Return the [X, Y] coordinate for the center point of the cell that contains the specified text.  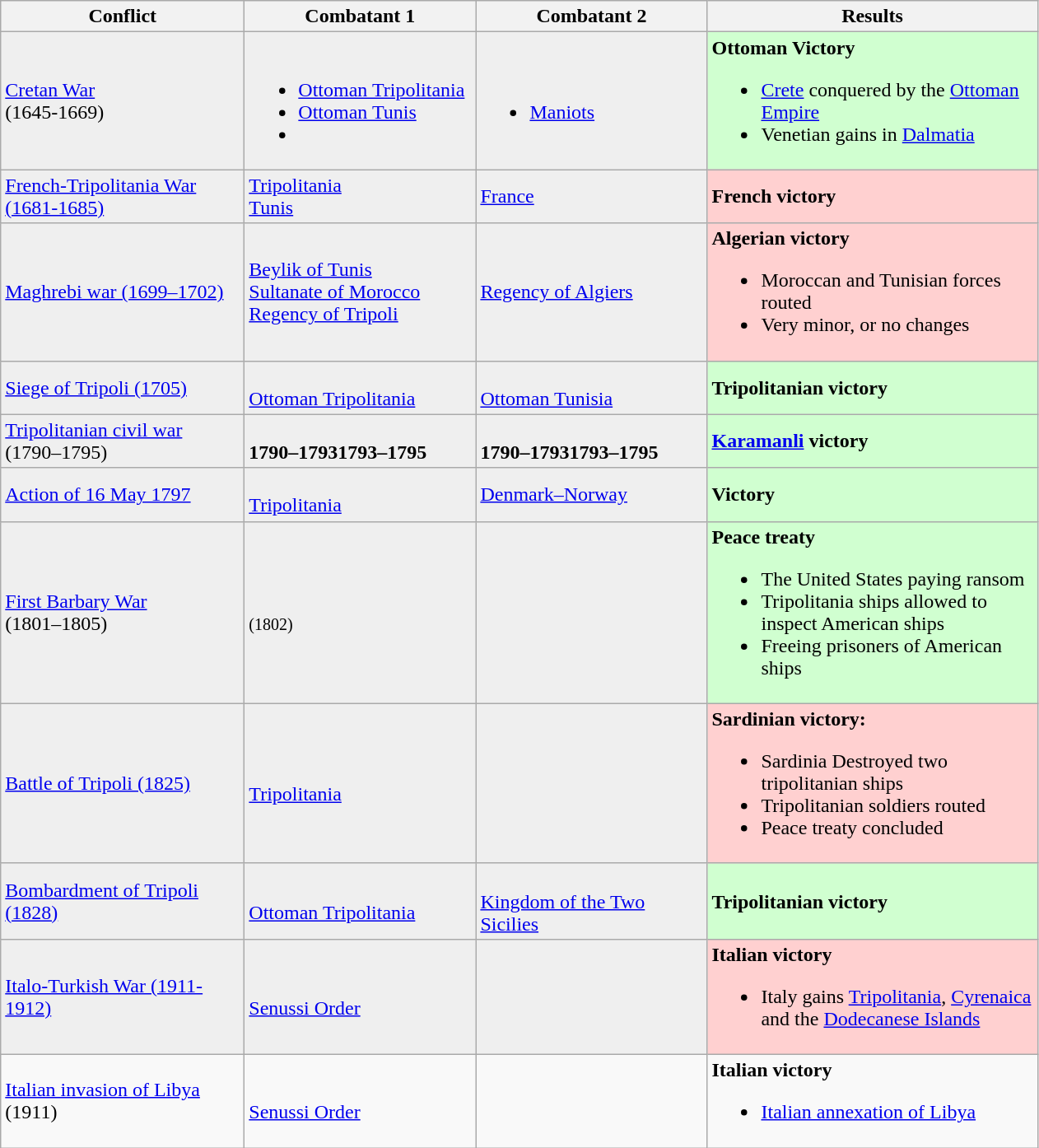
Ottoman Tunisia [591, 387]
Beylik of Tunis Sultanate of Morocco Regency of Tripoli [361, 292]
Italian victoryItalian annexation of Libya [873, 1100]
French-Tripolitania War (1681-1685) [123, 196]
Bombardment of Tripoli (1828) [123, 901]
Combatant 2 [591, 16]
First Barbary War(1801–1805) [123, 613]
Battle of Tripoli (1825) [123, 783]
French victory [873, 196]
(1802) [361, 613]
Results [873, 16]
Conflict [123, 16]
Victory [873, 494]
Italian invasion of Libya(1911) [123, 1100]
Siege of Tripoli (1705) [123, 387]
Peace treatyThe United States paying ransomTripolitania ships allowed to inspect American shipsFreeing prisoners of American ships [873, 613]
Maniots [591, 100]
Sardinian victory:Sardinia Destroyed two tripolitanian shipsTripolitanian soldiers routedPeace treaty concluded [873, 783]
Maghrebi war (1699–1702) [123, 292]
Denmark–Norway [591, 494]
Italo-Turkish War (1911-1912) [123, 996]
Cretan War(1645-1669) [123, 100]
France [591, 196]
Kingdom of the Two Sicilies [591, 901]
Algerian victoryMoroccan and Tunisian forces routedVery minor, or no changes [873, 292]
Combatant 1 [361, 16]
Regency of Algiers [591, 292]
Tripolitania Tunis [361, 196]
Ottoman TripolitaniaOttoman Tunis [361, 100]
Ottoman VictoryCrete conquered by the Ottoman EmpireVenetian gains in Dalmatia [873, 100]
Italian victoryItaly gains Tripolitania, Cyrenaica and the Dodecanese Islands [873, 996]
Action of 16 May 1797 [123, 494]
Karamanli victory [873, 441]
Tripolitanian civil war(1790–1795) [123, 441]
